Scan for the cell matching the given text and deliver its (X, Y) coordinate at center. 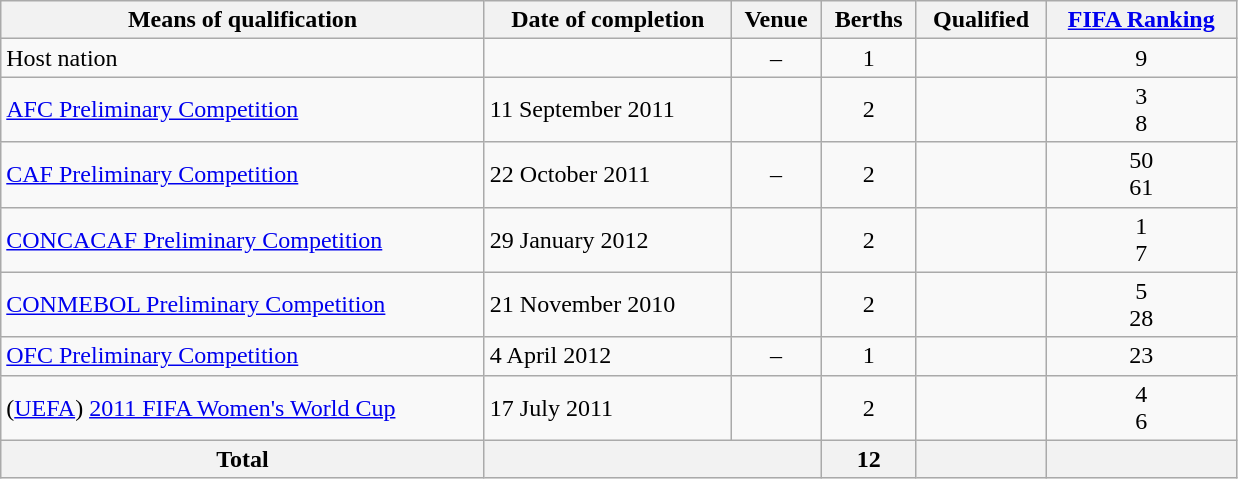
528 (1142, 304)
Date of completion (608, 20)
9 (1142, 58)
(UEFA) 2011 FIFA Women's World Cup (243, 408)
22 October 2011 (608, 174)
11 September 2011 (608, 110)
Host nation (243, 58)
12 (869, 459)
Berths (869, 20)
5061 (1142, 174)
CAF Preliminary Competition (243, 174)
21 November 2010 (608, 304)
46 (1142, 408)
CONMEBOL Preliminary Competition (243, 304)
17 July 2011 (608, 408)
OFC Preliminary Competition (243, 356)
AFC Preliminary Competition (243, 110)
Qualified (980, 20)
23 (1142, 356)
4 April 2012 (608, 356)
FIFA Ranking (1142, 20)
29 January 2012 (608, 240)
Venue (776, 20)
Total (243, 459)
38 (1142, 110)
Means of qualification (243, 20)
17 (1142, 240)
CONCACAF Preliminary Competition (243, 240)
